Capture the cell that displays the provided text and extract its (x, y) central coordinate. 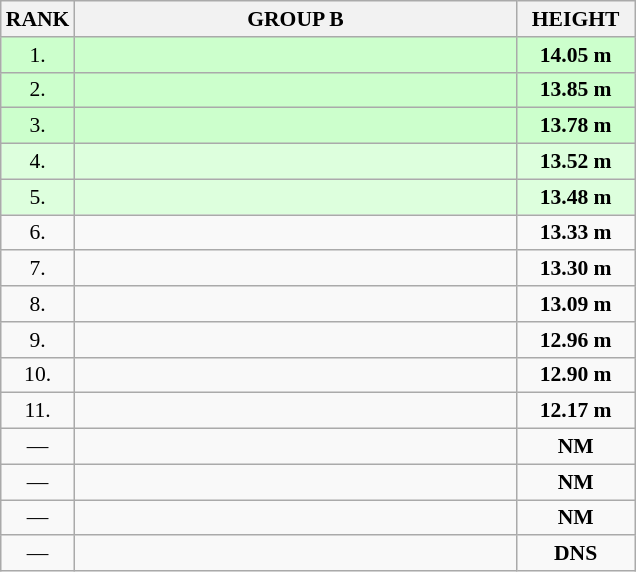
13.48 m (576, 197)
7. (38, 269)
HEIGHT (576, 19)
12.90 m (576, 375)
12.96 m (576, 340)
GROUP B (295, 19)
2. (38, 90)
6. (38, 233)
8. (38, 304)
12.17 m (576, 411)
3. (38, 126)
13.78 m (576, 126)
10. (38, 375)
13.09 m (576, 304)
11. (38, 411)
13.33 m (576, 233)
DNS (576, 554)
1. (38, 55)
9. (38, 340)
14.05 m (576, 55)
13.30 m (576, 269)
5. (38, 197)
RANK (38, 19)
13.52 m (576, 162)
13.85 m (576, 90)
4. (38, 162)
